Find where the given text appears and provide that cell's center as [x, y] coordinate. 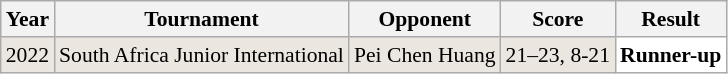
Opponent [425, 19]
Tournament [202, 19]
2022 [28, 55]
South Africa Junior International [202, 55]
Runner-up [670, 55]
21–23, 8-21 [558, 55]
Score [558, 19]
Year [28, 19]
Result [670, 19]
Pei Chen Huang [425, 55]
